For the text-containing cell, return its midpoint in [X, Y] coordinate format. 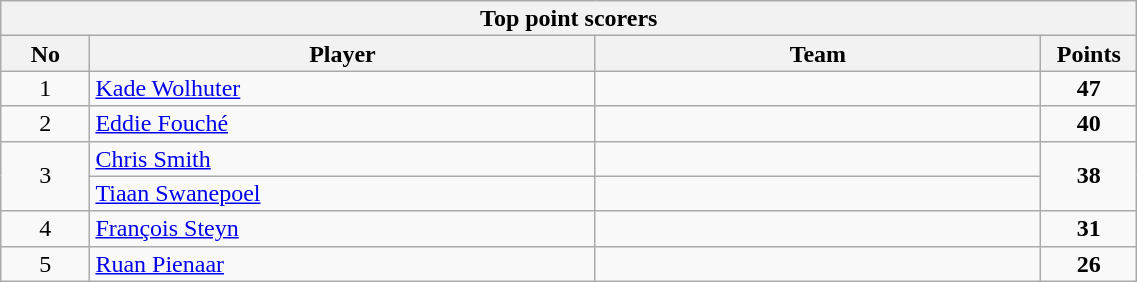
47 [1089, 88]
2 [46, 124]
François Steyn [342, 228]
4 [46, 228]
Points [1089, 54]
Player [342, 54]
No [46, 54]
38 [1089, 176]
3 [46, 176]
Eddie Fouché [342, 124]
Chris Smith [342, 158]
Top point scorers [569, 18]
Team [818, 54]
26 [1089, 264]
Tiaan Swanepoel [342, 194]
1 [46, 88]
5 [46, 264]
Kade Wolhuter [342, 88]
31 [1089, 228]
40 [1089, 124]
Ruan Pienaar [342, 264]
